From the cell containing the given text, extract its center point as (x, y) coordinate. 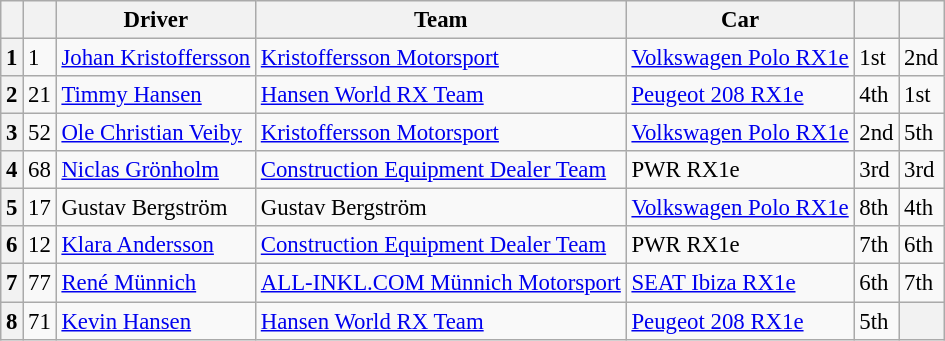
8 (12, 321)
68 (40, 170)
Car (740, 20)
3 (12, 133)
ALL-INKL.COM Münnich Motorsport (440, 283)
Team (440, 20)
5 (12, 208)
17 (40, 208)
Timmy Hansen (156, 95)
Klara Andersson (156, 245)
6 (12, 245)
7 (12, 283)
SEAT Ibiza RX1e (740, 283)
2 (12, 95)
Kevin Hansen (156, 321)
Niclas Grönholm (156, 170)
71 (40, 321)
52 (40, 133)
12 (40, 245)
Driver (156, 20)
77 (40, 283)
4 (12, 170)
René Münnich (156, 283)
8th (876, 208)
Ole Christian Veiby (156, 133)
21 (40, 95)
Johan Kristoffersson (156, 58)
